Return [x, y] of the center of cell containing provided text 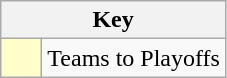
Teams to Playoffs [134, 58]
Key [114, 20]
